Search for the cell housing the specified text and yield its (X, Y) center coordinate. 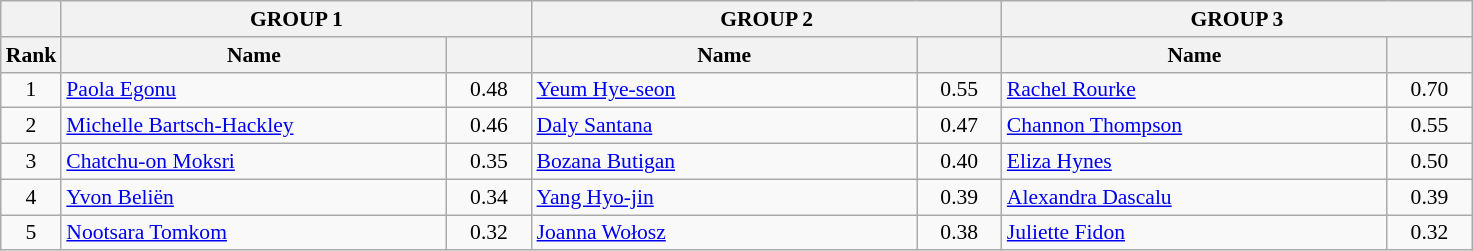
Rachel Rourke (1194, 90)
0.46 (488, 126)
Daly Santana (724, 126)
Bozana Butigan (724, 162)
Yvon Beliën (254, 197)
Juliette Fidon (1194, 233)
GROUP 3 (1237, 19)
Channon Thompson (1194, 126)
3 (32, 162)
2 (32, 126)
0.70 (1430, 90)
Chatchu-on Moksri (254, 162)
GROUP 2 (767, 19)
0.50 (1430, 162)
Yang Hyo-jin (724, 197)
0.38 (960, 233)
0.40 (960, 162)
Yeum Hye-seon (724, 90)
0.35 (488, 162)
Eliza Hynes (1194, 162)
Rank (32, 55)
GROUP 1 (296, 19)
Joanna Wołosz (724, 233)
4 (32, 197)
0.34 (488, 197)
0.47 (960, 126)
Alexandra Dascalu (1194, 197)
Michelle Bartsch-Hackley (254, 126)
5 (32, 233)
1 (32, 90)
Nootsara Tomkom (254, 233)
Paola Egonu (254, 90)
0.48 (488, 90)
